Detect which cell encompasses the target text, then output its [X, Y] center coordinate. 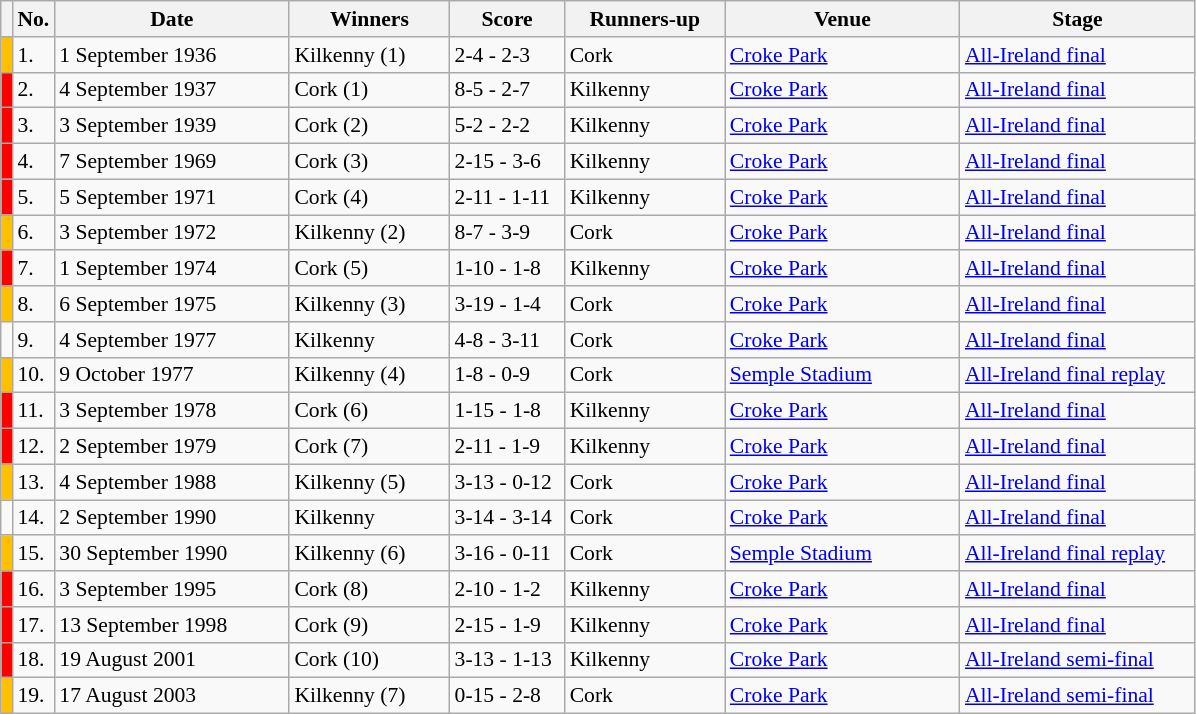
Cork (5) [369, 269]
19. [33, 696]
1 September 1936 [172, 55]
3-13 - 1-13 [508, 660]
Cork (6) [369, 411]
No. [33, 19]
17 August 2003 [172, 696]
Cork (2) [369, 126]
2 September 1990 [172, 518]
4 September 1988 [172, 482]
Winners [369, 19]
11. [33, 411]
1 September 1974 [172, 269]
Cork (9) [369, 625]
12. [33, 447]
2-10 - 1-2 [508, 589]
Date [172, 19]
Kilkenny (2) [369, 233]
3-19 - 1-4 [508, 304]
17. [33, 625]
2. [33, 90]
2-15 - 3-6 [508, 162]
4. [33, 162]
3 September 1939 [172, 126]
Cork (7) [369, 447]
Cork (3) [369, 162]
0-15 - 2-8 [508, 696]
3 September 1978 [172, 411]
18. [33, 660]
1. [33, 55]
4-8 - 3-11 [508, 340]
2-11 - 1-9 [508, 447]
14. [33, 518]
9. [33, 340]
10. [33, 375]
15. [33, 554]
1-10 - 1-8 [508, 269]
8. [33, 304]
2-4 - 2-3 [508, 55]
Cork (4) [369, 197]
2-11 - 1-11 [508, 197]
3-13 - 0-12 [508, 482]
Cork (10) [369, 660]
13. [33, 482]
8-5 - 2-7 [508, 90]
Kilkenny (6) [369, 554]
Kilkenny (1) [369, 55]
5 September 1971 [172, 197]
3-16 - 0-11 [508, 554]
Score [508, 19]
5-2 - 2-2 [508, 126]
6 September 1975 [172, 304]
Stage [1078, 19]
Cork (1) [369, 90]
2 September 1979 [172, 447]
4 September 1937 [172, 90]
Kilkenny (3) [369, 304]
16. [33, 589]
8-7 - 3-9 [508, 233]
Cork (8) [369, 589]
3 September 1972 [172, 233]
Kilkenny (7) [369, 696]
Runners-up [645, 19]
3. [33, 126]
Kilkenny (5) [369, 482]
13 September 1998 [172, 625]
4 September 1977 [172, 340]
6. [33, 233]
3 September 1995 [172, 589]
3-14 - 3-14 [508, 518]
2-15 - 1-9 [508, 625]
30 September 1990 [172, 554]
19 August 2001 [172, 660]
1-15 - 1-8 [508, 411]
Kilkenny (4) [369, 375]
Venue [842, 19]
9 October 1977 [172, 375]
7 September 1969 [172, 162]
7. [33, 269]
1-8 - 0-9 [508, 375]
5. [33, 197]
